Extract the (x, y) coordinate from the center of the cell holding the provided text.  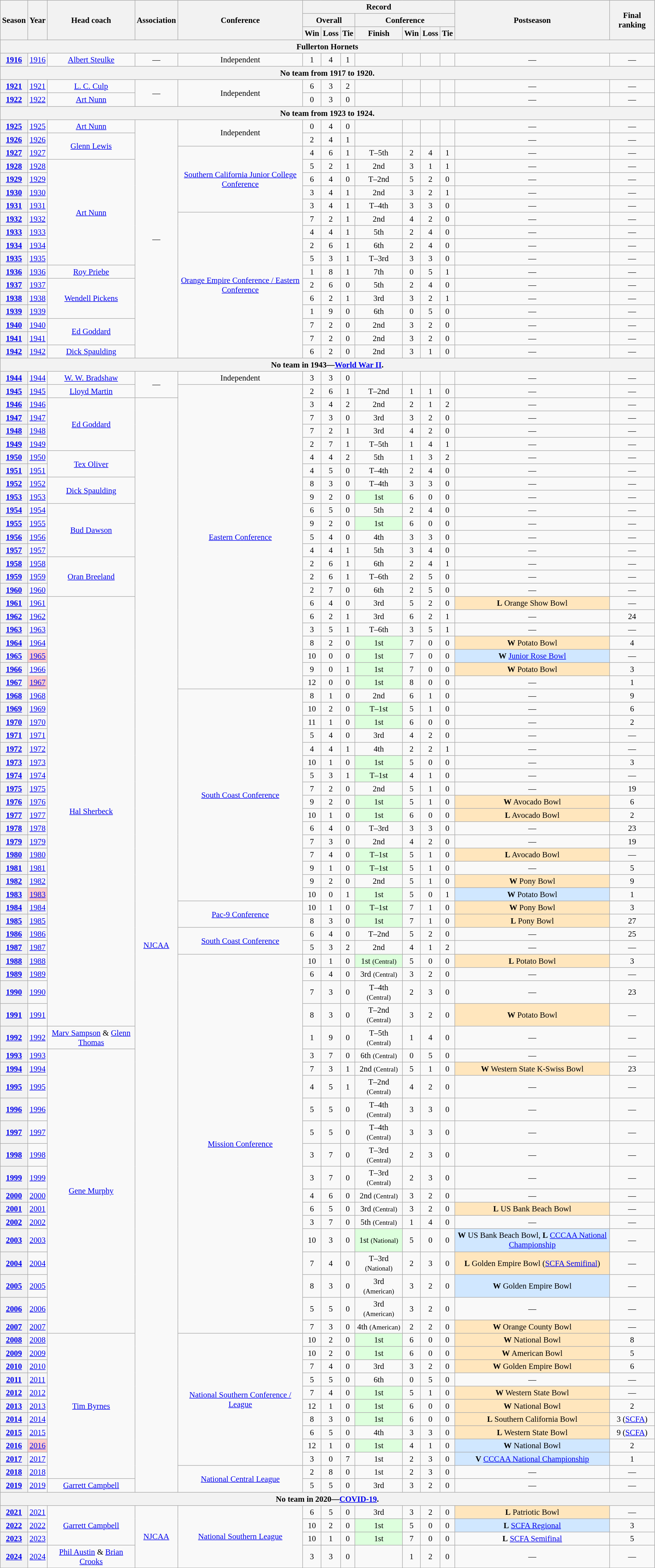
7th (379, 272)
L SCFA Semifinal (532, 1538)
Tex Oliver (91, 464)
Orange Empire Conference / Eastern Conference (240, 285)
Albert Steulke (91, 60)
Eastern Conference (240, 537)
W American Bowl (532, 1353)
L Southern California Bowl (532, 1419)
Season (14, 20)
Association (156, 20)
Mission Conference (240, 1144)
National Southern Conference / League (240, 1400)
No team from 1917 to 1920. (328, 73)
Head coach (91, 20)
Roy Priebe (91, 272)
W US Bank Beach Bowl, L CCCAA National Championship (532, 1240)
Oran Breeland (91, 576)
L SCFA Regional (532, 1525)
L Patriotic Bowl (532, 1512)
1st (National) (379, 1240)
L US Bank Beach Bowl (532, 1209)
4th (American) (379, 1327)
L Orange Show Bowl (532, 603)
W Junior Rose Bowl (532, 656)
Glenn Lewis (91, 146)
L Pony Bowl (532, 921)
Gene Murphy (91, 1191)
24 (632, 616)
Phil Austin & Brian Crooks (91, 1557)
No team in 1943—World War II. (328, 365)
Southern California Junior College Conference (240, 179)
W Orange County Bowl (532, 1327)
9 (SCFA) (632, 1433)
Marv Sampson & Glenn Thomas (91, 1037)
W. W. Bradshaw (91, 378)
Lloyd Martin (91, 391)
L Potato Bowl (532, 961)
No team from 1923 to 1924. (328, 113)
W Avocado Bowl (532, 802)
Wendell Pickens (91, 298)
Record (378, 7)
25 (632, 934)
L Golden Empire Bowl (SCFA Semifinal) (532, 1263)
5th (Central) (379, 1222)
1st (Central) (379, 961)
W Western State K-Swiss Bowl (532, 1069)
Fullerton Hornets (328, 47)
Pac-9 Conference (240, 914)
Postseason (532, 20)
T–3rd (National) (379, 1263)
6th (Central) (379, 1056)
T–5th (Central) (379, 1037)
27 (632, 921)
Year (37, 20)
11 (312, 722)
W Western State Bowl (532, 1393)
3 (SCFA) (632, 1419)
Tim Byrnes (91, 1406)
Overall (329, 20)
No team in 2020—COVID-19. (328, 1499)
National Central League (240, 1479)
V CCCAA National Championship (532, 1459)
L. C. Culp (91, 86)
Finish (379, 33)
L Western State Bowl (532, 1433)
Bud Dawson (91, 530)
Hal Sherbeck (91, 811)
Final ranking (632, 20)
National Southern League (240, 1536)
